Capture the cell that displays the provided text and extract its [X, Y] central coordinate. 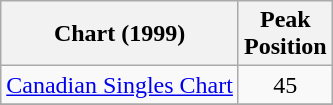
Canadian Singles Chart [120, 85]
PeakPosition [285, 34]
45 [285, 85]
Chart (1999) [120, 34]
